Output the [X, Y] coordinate of the center of the cell containing the given text.  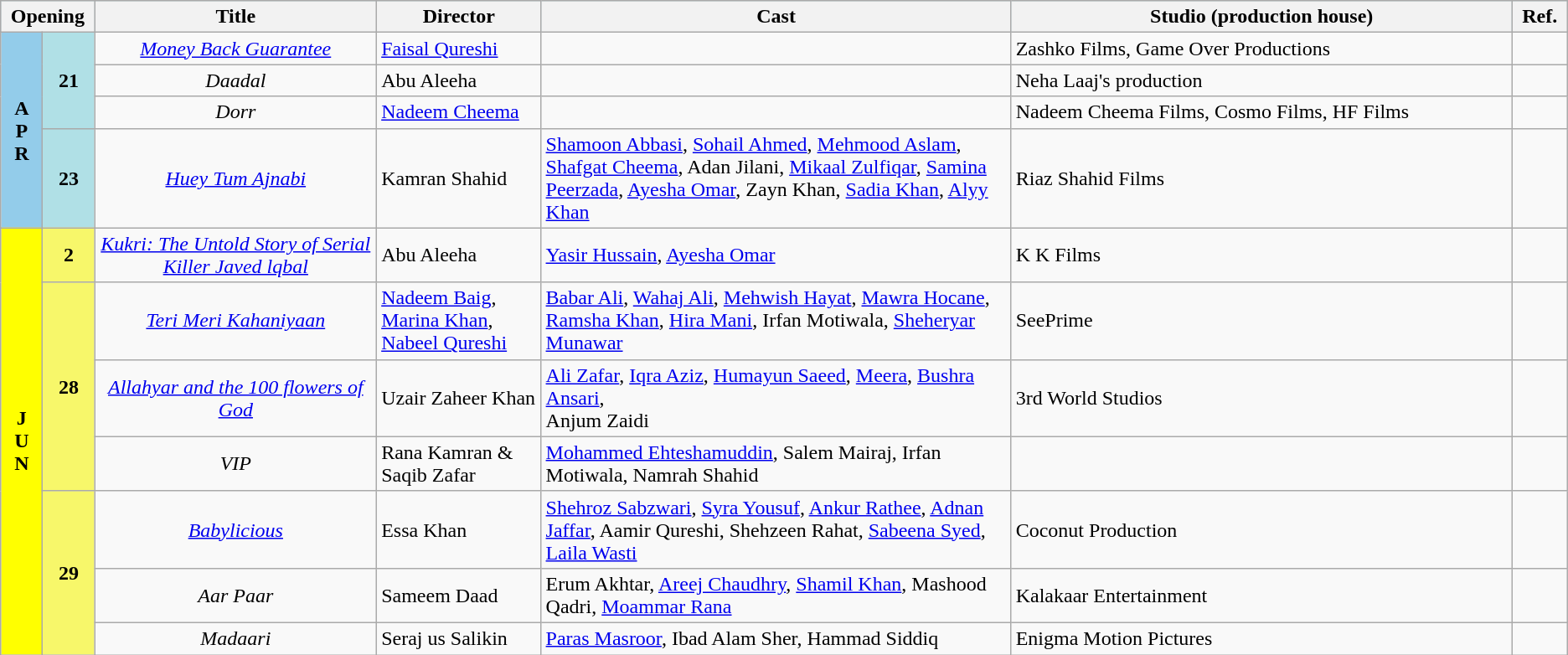
2 [69, 255]
Huey Tum Ajnabi [236, 178]
Seraj us Salikin [459, 638]
Ref. [1540, 17]
21 [69, 80]
Faisal Qureshi [459, 49]
Shehroz Sabzwari, Syra Yousuf, Ankur Rathee, Adnan Jaffar, Aamir Qureshi, Shehzeen Rahat, Sabeena Syed, Laila Wasti [776, 529]
Kukri: The Untold Story of Serial Killer Javed lqbal [236, 255]
Dorr [236, 112]
Babar Ali, Wahaj Ali, Mehwish Hayat, Mawra Hocane, Ramsha Khan, Hira Mani, Irfan Motiwala, Sheheryar Munawar [776, 321]
K K Films [1261, 255]
Neha Laaj's production [1261, 80]
Babylicious [236, 529]
Coconut Production [1261, 529]
Daadal [236, 80]
J U N [22, 441]
Riaz Shahid Films [1261, 178]
28 [69, 387]
Studio (production house) [1261, 17]
Teri Meri Kahaniyaan [236, 321]
Enigma Motion Pictures [1261, 638]
SeePrime [1261, 321]
Erum Akhtar, Areej Chaudhry, Shamil Khan, Mashood Qadri, Moammar Rana [776, 595]
Yasir Hussain, Ayesha Omar [776, 255]
Paras Masroor, Ibad Alam Sher, Hammad Siddiq [776, 638]
Money Back Guarantee [236, 49]
Sameem Daad [459, 595]
Kalakaar Entertainment [1261, 595]
Madaari [236, 638]
3rd World Studios [1261, 398]
Nadeem Cheema Films, Cosmo Films, HF Films [1261, 112]
Cast [776, 17]
23 [69, 178]
Uzair Zaheer Khan [459, 398]
VIP [236, 464]
APR [22, 131]
Nadeem Cheema [459, 112]
Director [459, 17]
29 [69, 573]
Ali Zafar, Iqra Aziz, Humayun Saeed, Meera, Bushra Ansari,Anjum Zaidi [776, 398]
Kamran Shahid [459, 178]
Opening [48, 17]
Essa Khan [459, 529]
Zashko Films, Game Over Productions [1261, 49]
Nadeem Baig, Marina Khan, Nabeel Qureshi [459, 321]
Aar Paar [236, 595]
Title [236, 17]
Mohammed Ehteshamuddin, Salem Mairaj, Irfan Motiwala, Namrah Shahid [776, 464]
Rana Kamran & Saqib Zafar [459, 464]
Allahyar and the 100 flowers of God [236, 398]
